Search for the cell housing the specified text and yield its (x, y) center coordinate. 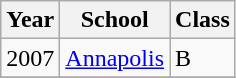
School (115, 20)
Annapolis (115, 58)
B (203, 58)
Class (203, 20)
Year (30, 20)
2007 (30, 58)
